Search for the cell housing the specified text and yield its (x, y) center coordinate. 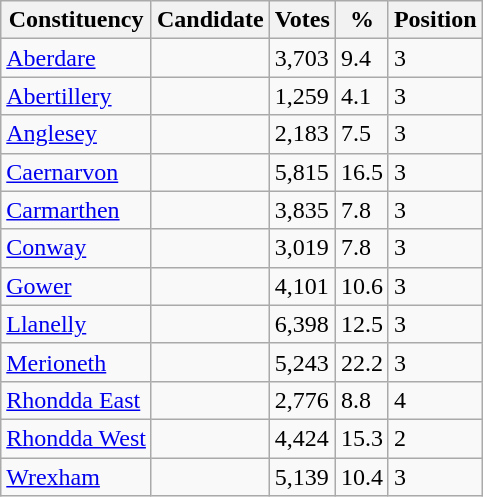
Conway (76, 248)
2,776 (302, 400)
2,183 (302, 134)
1,259 (302, 96)
22.2 (362, 362)
6,398 (302, 324)
12.5 (362, 324)
Anglesey (76, 134)
10.6 (362, 286)
4,101 (302, 286)
9.4 (362, 58)
7.5 (362, 134)
3,019 (302, 248)
5,139 (302, 477)
3,835 (302, 210)
8.8 (362, 400)
4 (435, 400)
Position (435, 20)
5,815 (302, 172)
Rhondda East (76, 400)
Aberdare (76, 58)
Caernarvon (76, 172)
4,424 (302, 438)
4.1 (362, 96)
3,703 (302, 58)
Rhondda West (76, 438)
Candidate (210, 20)
Carmarthen (76, 210)
Merioneth (76, 362)
Llanelly (76, 324)
15.3 (362, 438)
5,243 (302, 362)
% (362, 20)
Constituency (76, 20)
16.5 (362, 172)
Gower (76, 286)
10.4 (362, 477)
Wrexham (76, 477)
2 (435, 438)
Votes (302, 20)
Abertillery (76, 96)
